Provide the (x, y) coordinate of the cell's center where the given text is located.  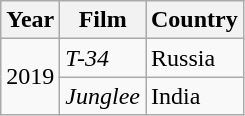
2019 (30, 77)
Country (195, 20)
India (195, 96)
Film (103, 20)
Junglee (103, 96)
Year (30, 20)
T-34 (103, 58)
Russia (195, 58)
